Provide the (x, y) coordinate of the cell's center where the given text is located.  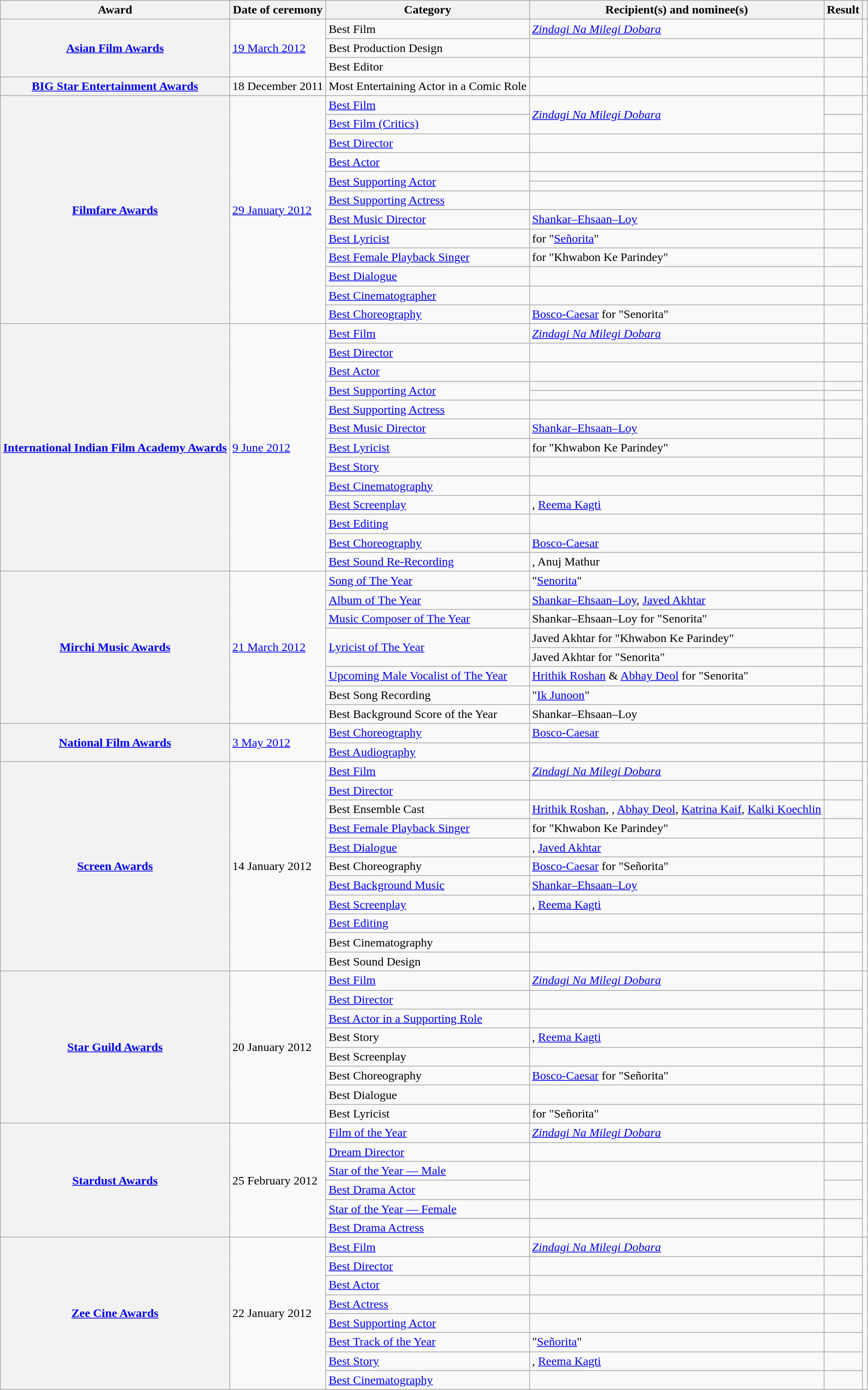
Most Entertaining Actor in a Comic Role (428, 86)
National Film Awards (115, 742)
29 January 2012 (278, 210)
"Señorita" (677, 1342)
Best Drama Actress (428, 1228)
Hrithik Roshan, , Abhay Deol, Katrina Kaif, Kalki Koechlin (677, 809)
International Indian Film Academy Awards (115, 448)
3 May 2012 (278, 742)
Screen Awards (115, 866)
19 March 2012 (278, 48)
Best Sound Re-Recording (428, 562)
Star of the Year — Male (428, 1171)
20 January 2012 (278, 1047)
Star of the Year — Female (428, 1209)
Date of ceremony (278, 10)
Zee Cine Awards (115, 1313)
Javed Akhtar for "Khwabon Ke Parindey" (677, 638)
Javed Akhtar for "Senorita" (677, 657)
Filmfare Awards (115, 210)
Best Ensemble Cast (428, 809)
Best Production Design (428, 48)
Award (115, 10)
18 December 2011 (278, 86)
Music Composer of The Year (428, 619)
Best Drama Actor (428, 1190)
Best Background Score of the Year (428, 714)
Best Track of the Year (428, 1342)
Dream Director (428, 1151)
Asian Film Awards (115, 48)
Result (843, 10)
, Anuj Mathur (677, 562)
Mirchi Music Awards (115, 647)
Best Background Music (428, 885)
Best Editor (428, 67)
Category (428, 10)
Upcoming Male Vocalist of The Year (428, 676)
Hrithik Roshan & Abhay Deol for "Senorita" (677, 676)
Best Song Recording (428, 695)
Stardust Awards (115, 1180)
Best Actor in a Supporting Role (428, 1018)
22 January 2012 (278, 1313)
Song of The Year (428, 581)
25 February 2012 (278, 1180)
Recipient(s) and nominee(s) (677, 10)
Album of The Year (428, 600)
BIG Star Entertainment Awards (115, 86)
Best Cinematographer (428, 295)
"Ik Junoon" (677, 695)
Shankar–Ehsaan–Loy, Javed Akhtar (677, 600)
Best Sound Design (428, 961)
, Javed Akhtar (677, 847)
Best Film (Critics) (428, 124)
21 March 2012 (278, 647)
14 January 2012 (278, 866)
Shankar–Ehsaan–Loy for "Senorita" (677, 619)
9 June 2012 (278, 448)
"Senorita" (677, 581)
Lyricist of The Year (428, 647)
Film of the Year (428, 1132)
Best Audiography (428, 752)
Star Guild Awards (115, 1047)
Bosco-Caesar for "Senorita" (677, 314)
Best Actress (428, 1304)
